Capture the cell that displays the provided text and extract its (x, y) central coordinate. 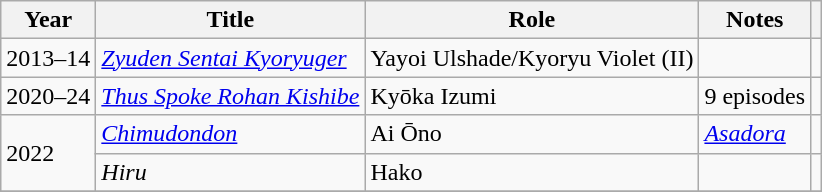
Yayoi Ulshade/Kyoryu Violet (II) (532, 58)
Hiru (230, 172)
Title (230, 20)
9 episodes (755, 96)
Asadora (755, 134)
Zyuden Sentai Kyoryuger (230, 58)
Ai Ōno (532, 134)
2022 (48, 153)
Year (48, 20)
Role (532, 20)
Notes (755, 20)
Chimudondon (230, 134)
Thus Spoke Rohan Kishibe (230, 96)
2020–24 (48, 96)
Kyōka Izumi (532, 96)
2013–14 (48, 58)
Hako (532, 172)
